From the cell containing the given text, extract its center point as [x, y] coordinate. 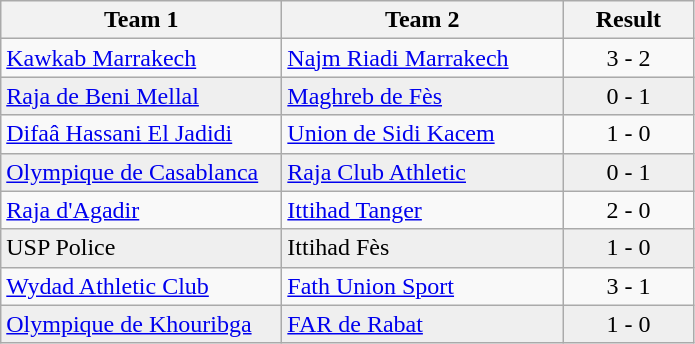
Ittihad Tanger [422, 210]
Wydad Athletic Club [142, 286]
Union de Sidi Kacem [422, 134]
Kawkab Marrakech [142, 58]
USP Police [142, 248]
Fath Union Sport [422, 286]
3 - 2 [628, 58]
Olympique de Casablanca [142, 172]
Result [628, 20]
Difaâ Hassani El Jadidi [142, 134]
Maghreb de Fès [422, 96]
Ittihad Fès [422, 248]
Raja d'Agadir [142, 210]
Team 1 [142, 20]
Olympique de Khouribga [142, 324]
Raja Club Athletic [422, 172]
Raja de Beni Mellal [142, 96]
Najm Riadi Marrakech [422, 58]
Team 2 [422, 20]
3 - 1 [628, 286]
2 - 0 [628, 210]
FAR de Rabat [422, 324]
